Find where the given text appears and provide that cell's center as [x, y] coordinate. 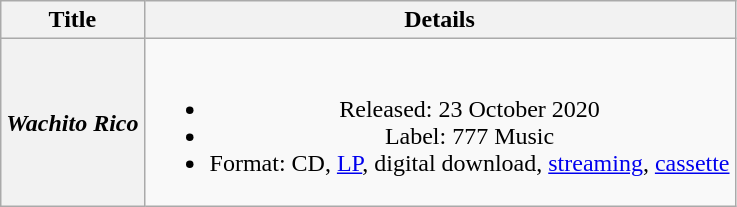
Details [440, 20]
Wachito Rico [72, 122]
Released: 23 October 2020Label: 777 MusicFormat: CD, LP, digital download, streaming, cassette [440, 122]
Title [72, 20]
